For the text-containing cell, return its midpoint in [x, y] coordinate format. 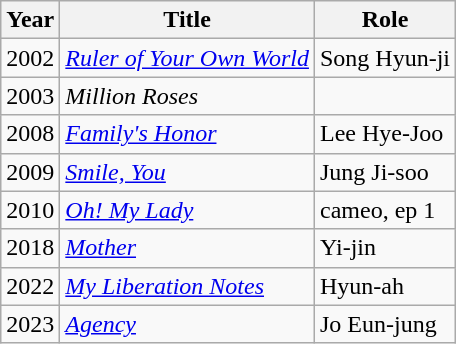
Title [188, 20]
Year [30, 20]
Role [384, 20]
2023 [30, 324]
Hyun-ah [384, 286]
Jo Eun-jung [384, 324]
Smile, You [188, 172]
Oh! My Lady [188, 210]
2010 [30, 210]
My Liberation Notes [188, 286]
Agency [188, 324]
2018 [30, 248]
Song Hyun-ji [384, 58]
2009 [30, 172]
Jung Ji-soo [384, 172]
Mother [188, 248]
Lee Hye-Joo [384, 134]
Ruler of Your Own World [188, 58]
2003 [30, 96]
Family's Honor [188, 134]
2008 [30, 134]
2002 [30, 58]
cameo, ep 1 [384, 210]
Million Roses [188, 96]
2022 [30, 286]
Yi-jin [384, 248]
